For the text-containing cell, return its midpoint in [x, y] coordinate format. 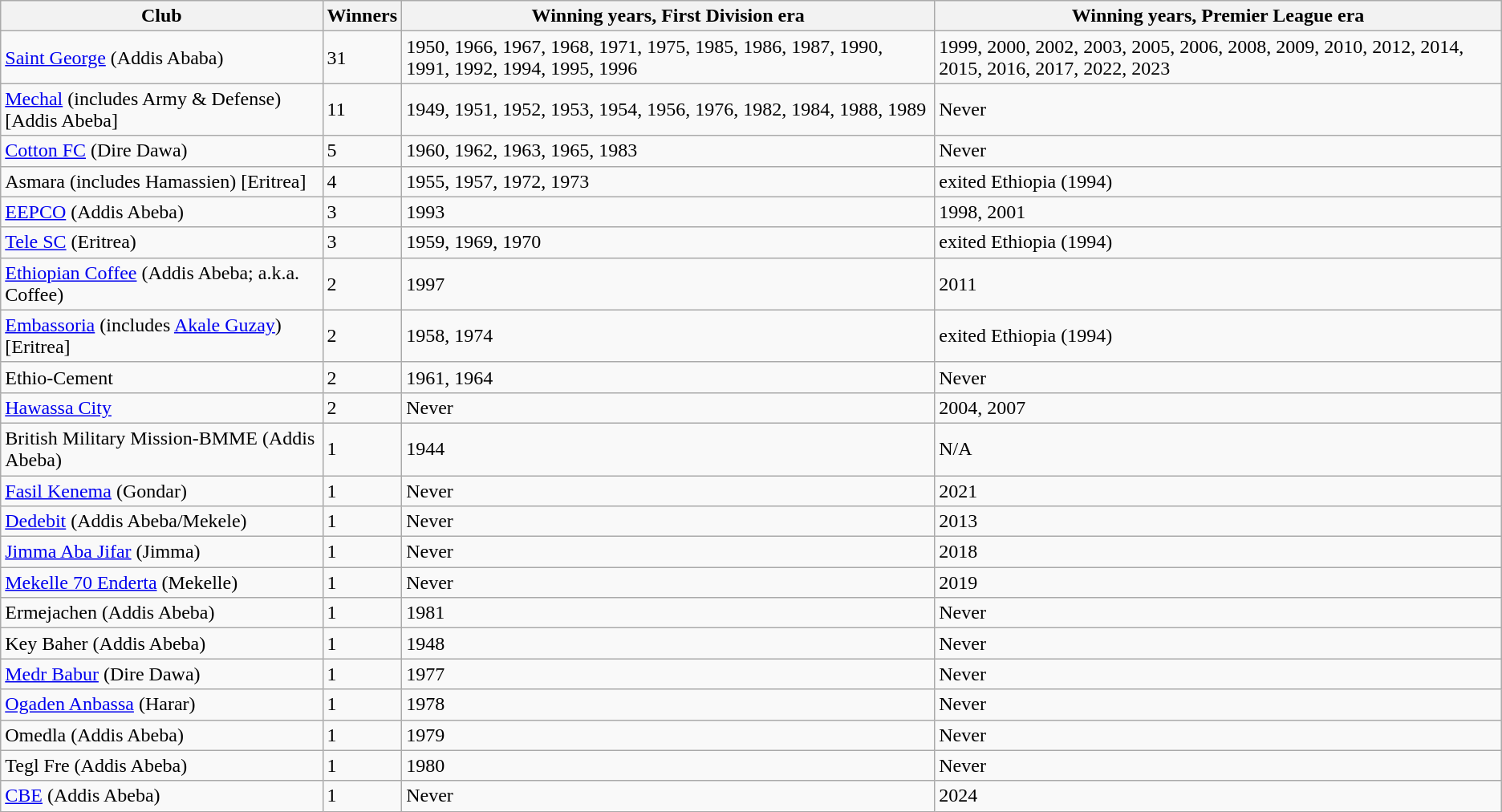
1977 [668, 674]
Ermejachen (Addis Abeba) [162, 613]
Asmara (includes Hamassien) [Eritrea] [162, 181]
Saint George (Addis Ababa) [162, 58]
1949, 1951, 1952, 1953, 1954, 1956, 1976, 1982, 1984, 1988, 1989 [668, 109]
Ogaden Anbassa (Harar) [162, 704]
EEPCO (Addis Abeba) [162, 212]
1944 [668, 449]
1955, 1957, 1972, 1973 [668, 181]
1950, 1966, 1967, 1968, 1971, 1975, 1985, 1986, 1987, 1990, 1991, 1992, 1994, 1995, 1996 [668, 58]
Dedebit (Addis Abeba/Mekele) [162, 522]
Embassoria (includes Akale Guzay) [Eritrea] [162, 335]
1999, 2000, 2002, 2003, 2005, 2006, 2008, 2009, 2010, 2012, 2014, 2015, 2016, 2017, 2022, 2023 [1218, 58]
Mekelle 70 Enderta (Mekelle) [162, 583]
Winning years, Premier League era [1218, 16]
1981 [668, 613]
1959, 1969, 1970 [668, 242]
Tele SC (Eritrea) [162, 242]
Jimma Aba Jifar (Jimma) [162, 552]
Winners [363, 16]
CBE (Addis Abeba) [162, 796]
Omedla (Addis Abeba) [162, 735]
Medr Babur (Dire Dawa) [162, 674]
Tegl Fre (Addis Abeba) [162, 765]
Club [162, 16]
1978 [668, 704]
Cotton FC (Dire Dawa) [162, 151]
2021 [1218, 490]
2019 [1218, 583]
31 [363, 58]
Key Baher (Addis Abeba) [162, 644]
Winning years, First Division era [668, 16]
Hawassa City [162, 408]
N/A [1218, 449]
4 [363, 181]
1961, 1964 [668, 377]
2024 [1218, 796]
2004, 2007 [1218, 408]
Ethio-Cement [162, 377]
1979 [668, 735]
2011 [1218, 284]
Ethiopian Coffee (Addis Abeba; a.k.a. Coffee) [162, 284]
1980 [668, 765]
1958, 1974 [668, 335]
1998, 2001 [1218, 212]
1997 [668, 284]
1993 [668, 212]
2013 [1218, 522]
1960, 1962, 1963, 1965, 1983 [668, 151]
5 [363, 151]
Mechal (includes Army & Defense) [Addis Abeba] [162, 109]
Fasil Kenema (Gondar) [162, 490]
1948 [668, 644]
2018 [1218, 552]
11 [363, 109]
British Military Mission-BMME (Addis Abeba) [162, 449]
